Search for the cell housing the specified text and yield its (x, y) center coordinate. 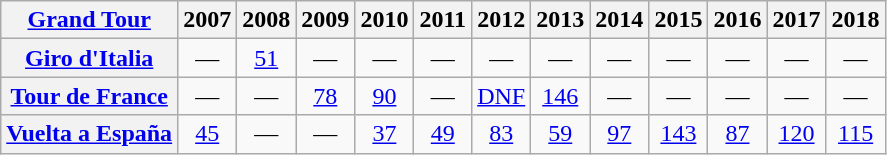
2011 (443, 20)
87 (738, 134)
Grand Tour (90, 20)
2007 (208, 20)
45 (208, 134)
143 (678, 134)
Tour de France (90, 96)
59 (560, 134)
83 (502, 134)
2017 (796, 20)
37 (384, 134)
78 (326, 96)
2009 (326, 20)
49 (443, 134)
DNF (502, 96)
146 (560, 96)
2014 (620, 20)
Vuelta a España (90, 134)
115 (856, 134)
2015 (678, 20)
Giro d'Italia (90, 58)
2012 (502, 20)
2010 (384, 20)
51 (266, 58)
2016 (738, 20)
2008 (266, 20)
97 (620, 134)
2013 (560, 20)
90 (384, 96)
2018 (856, 20)
120 (796, 134)
